Provide the (X, Y) coordinate of the cell's center where the given text is located.  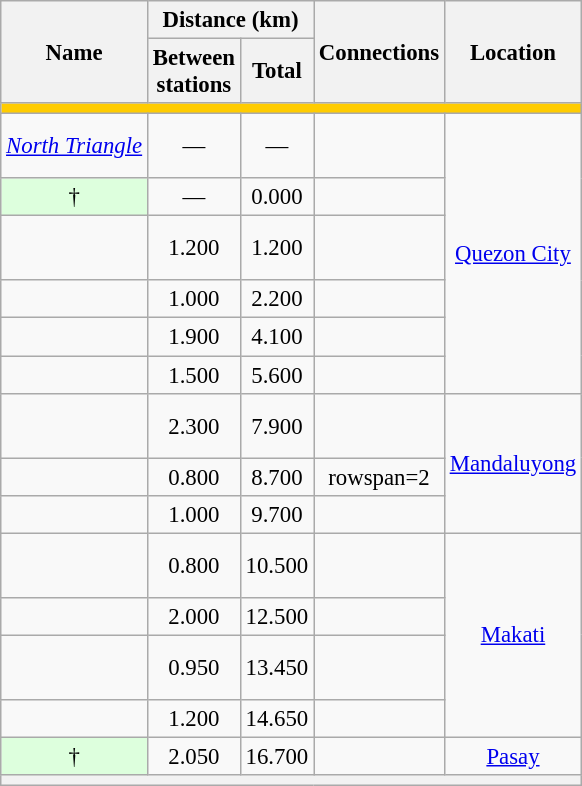
14.650 (276, 719)
0.000 (276, 197)
8.700 (276, 477)
2.050 (194, 756)
Location (512, 52)
1.500 (194, 375)
4.100 (276, 337)
2.000 (194, 617)
16.700 (276, 756)
Makati (512, 635)
10.500 (276, 566)
Quezon City (512, 254)
Name (74, 52)
1.900 (194, 337)
12.500 (276, 617)
2.300 (194, 426)
9.700 (276, 514)
Betweenstations (194, 72)
Total (276, 72)
7.900 (276, 426)
2.200 (276, 299)
Distance (km) (230, 20)
5.600 (276, 375)
Mandaluyong (512, 463)
0.950 (194, 668)
rowspan=2 (380, 477)
Pasay (512, 756)
Connections (380, 52)
North Triangle (74, 146)
13.450 (276, 668)
